Scan for the cell matching the given text and deliver its (X, Y) coordinate at center. 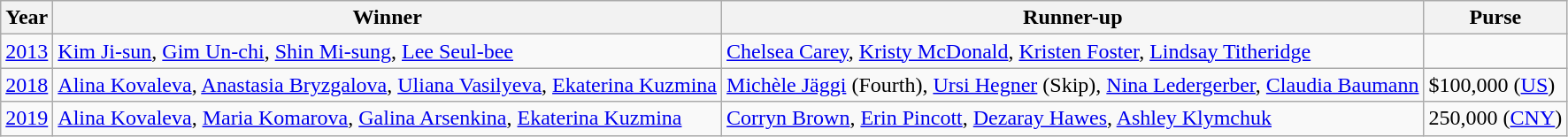
Chelsea Carey, Kristy McDonald, Kristen Foster, Lindsay Titheridge (1072, 51)
Alina Kovaleva, Maria Komarova, Galina Arsenkina, Ekaterina Kuzmina (388, 118)
250,000 (CNY) (1495, 118)
Alina Kovaleva, Anastasia Bryzgalova, Uliana Vasilyeva, Ekaterina Kuzmina (388, 85)
2019 (27, 118)
2013 (27, 51)
2018 (27, 85)
Purse (1495, 18)
Kim Ji-sun, Gim Un-chi, Shin Mi-sung, Lee Seul-bee (388, 51)
Michèle Jäggi (Fourth), Ursi Hegner (Skip), Nina Ledergerber, Claudia Baumann (1072, 85)
Runner-up (1072, 18)
Winner (388, 18)
$100,000 (US) (1495, 85)
Year (27, 18)
Corryn Brown, Erin Pincott, Dezaray Hawes, Ashley Klymchuk (1072, 118)
